Detect which cell encompasses the target text, then output its [X, Y] center coordinate. 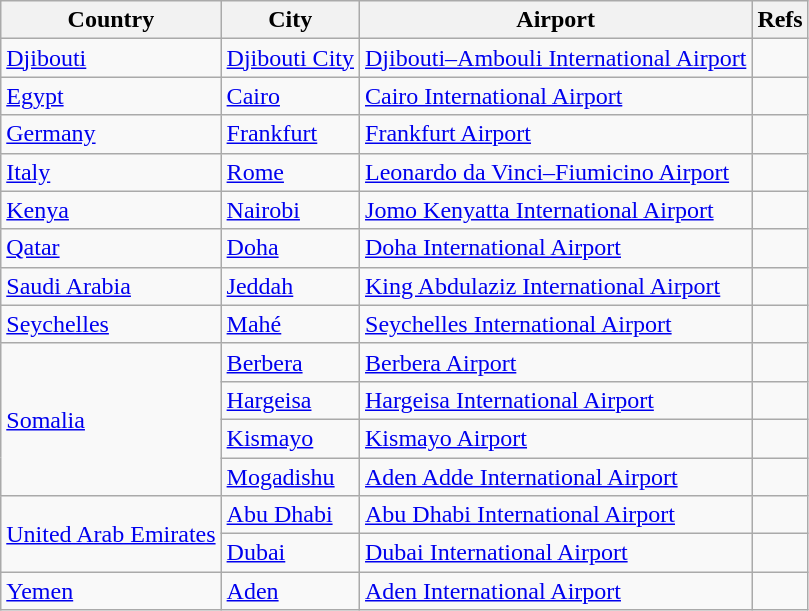
Mogadishu [290, 477]
Seychelles International Airport [556, 324]
United Arab Emirates [111, 534]
Country [111, 20]
Airport [556, 20]
Cairo International Airport [556, 96]
Aden Adde International Airport [556, 477]
Kismayo Airport [556, 438]
Djibouti City [290, 58]
Qatar [111, 248]
Rome [290, 172]
Kismayo [290, 438]
Refs [780, 20]
Saudi Arabia [111, 286]
Djibouti–Ambouli International Airport [556, 58]
Djibouti [111, 58]
Jeddah [290, 286]
King Abdulaziz International Airport [556, 286]
Cairo [290, 96]
City [290, 20]
Doha [290, 248]
Jomo Kenyatta International Airport [556, 210]
Leonardo da Vinci–Fiumicino Airport [556, 172]
Germany [111, 134]
Doha International Airport [556, 248]
Hargeisa International Airport [556, 400]
Aden International Airport [556, 591]
Frankfurt [290, 134]
Abu Dhabi International Airport [556, 515]
Aden [290, 591]
Berbera Airport [556, 362]
Berbera [290, 362]
Dubai International Airport [556, 553]
Yemen [111, 591]
Egypt [111, 96]
Hargeisa [290, 400]
Kenya [111, 210]
Dubai [290, 553]
Frankfurt Airport [556, 134]
Nairobi [290, 210]
Mahé [290, 324]
Abu Dhabi [290, 515]
Seychelles [111, 324]
Somalia [111, 419]
Italy [111, 172]
